Return the [X, Y] coordinate for the center point of the cell that contains the specified text.  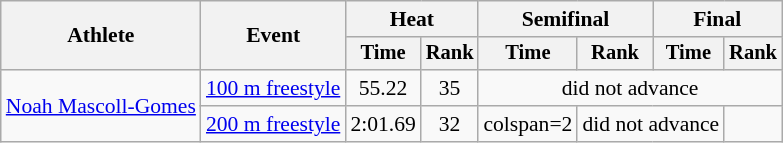
Semifinal [565, 19]
35 [450, 88]
100 m freestyle [273, 88]
Noah Mascoll-Gomes [101, 106]
55.22 [382, 88]
Athlete [101, 36]
Event [273, 36]
200 m freestyle [273, 124]
Final [718, 19]
32 [450, 124]
2:01.69 [382, 124]
colspan=2 [528, 124]
Heat [412, 19]
